Return the (X, Y) coordinate for the center point of the cell that contains the specified text.  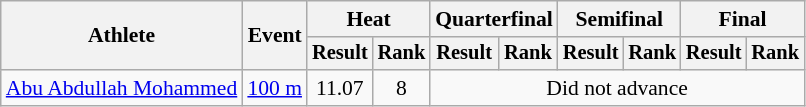
11.07 (340, 88)
8 (402, 88)
Heat (368, 19)
Semifinal (620, 19)
Final (742, 19)
Event (274, 36)
100 m (274, 88)
Athlete (122, 36)
Did not advance (617, 88)
Quarterfinal (494, 19)
Abu Abdullah Mohammed (122, 88)
